Locate the cell with the specified text and output its [x, y] center coordinate. 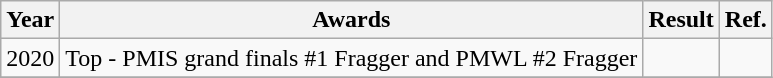
Ref. [746, 20]
Top - PMIS grand finals #1 Fragger and PMWL #2 Fragger [352, 58]
Result [681, 20]
2020 [30, 58]
Year [30, 20]
Awards [352, 20]
